Search for the cell housing the specified text and yield its (X, Y) center coordinate. 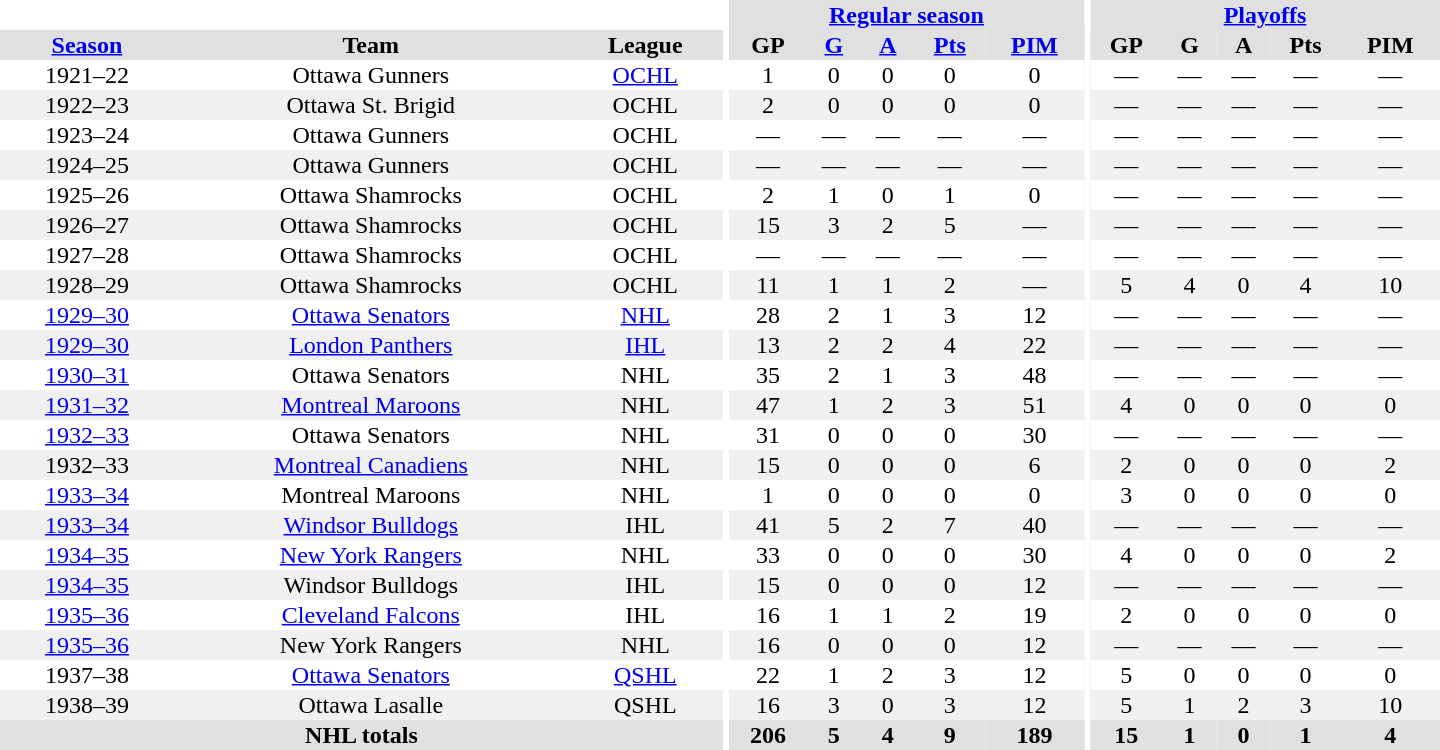
206 (768, 735)
NHL totals (362, 735)
33 (768, 555)
Montreal Canadiens (371, 465)
1931–32 (87, 405)
1922–23 (87, 105)
1937–38 (87, 675)
9 (950, 735)
6 (1034, 465)
Regular season (906, 15)
51 (1034, 405)
1923–24 (87, 135)
1924–25 (87, 165)
19 (1034, 615)
League (646, 45)
Cleveland Falcons (371, 615)
48 (1034, 375)
35 (768, 375)
1927–28 (87, 255)
28 (768, 315)
1930–31 (87, 375)
1925–26 (87, 195)
Season (87, 45)
1938–39 (87, 705)
13 (768, 345)
Ottawa Lasalle (371, 705)
1928–29 (87, 285)
Playoffs (1265, 15)
1921–22 (87, 75)
47 (768, 405)
41 (768, 525)
7 (950, 525)
Ottawa St. Brigid (371, 105)
189 (1034, 735)
London Panthers (371, 345)
31 (768, 435)
Team (371, 45)
1926–27 (87, 225)
40 (1034, 525)
11 (768, 285)
